Extract the [x, y] coordinate from the center of the cell holding the provided text.  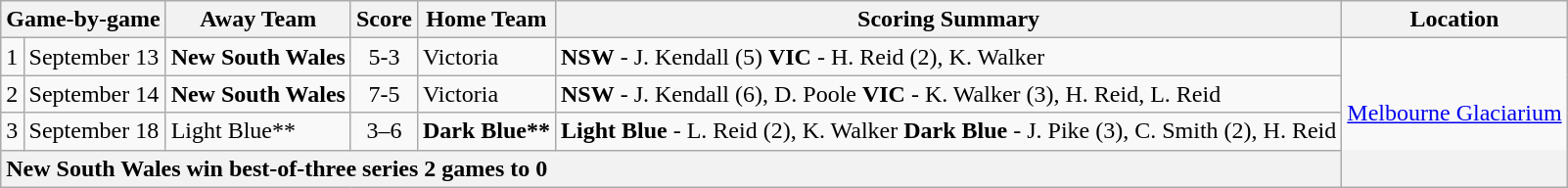
3–6 [384, 131]
5-3 [384, 57]
7-5 [384, 94]
Light Blue** [258, 131]
New South Wales win best-of-three series 2 games to 0 [784, 168]
September 13 [94, 57]
NSW - J. Kendall (6), D. Poole VIC - K. Walker (3), H. Reid, L. Reid [947, 94]
3 [12, 131]
Dark Blue** [485, 131]
2 [12, 94]
Location [1454, 20]
Scoring Summary [947, 20]
September 18 [94, 131]
Home Team [485, 20]
Game-by-game [83, 20]
September 14 [94, 94]
Score [384, 20]
NSW - J. Kendall (5) VIC - H. Reid (2), K. Walker [947, 57]
Light Blue - L. Reid (2), K. Walker Dark Blue - J. Pike (3), C. Smith (2), H. Reid [947, 131]
1 [12, 57]
Melbourne Glaciarium [1454, 113]
Away Team [258, 20]
